Detect which cell encompasses the target text, then output its [x, y] center coordinate. 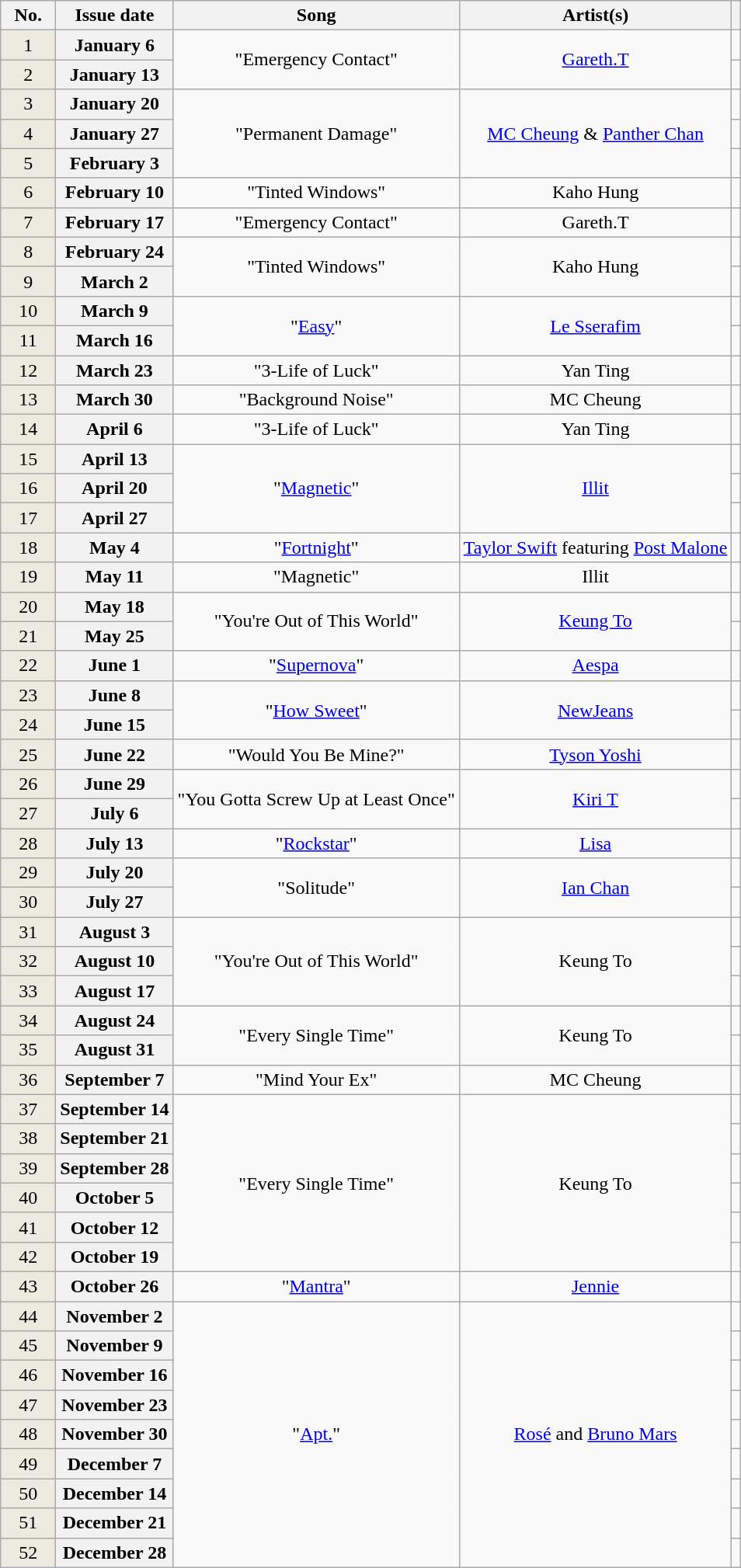
No. [28, 16]
42 [28, 1257]
18 [28, 548]
"How Sweet" [316, 710]
4 [28, 134]
Song [316, 16]
May 11 [115, 577]
30 [28, 902]
51 [28, 1523]
Kiri T [595, 798]
Issue date [115, 16]
November 30 [115, 1434]
February 10 [115, 193]
July 6 [115, 813]
34 [28, 1020]
"Solitude" [316, 888]
November 16 [115, 1375]
27 [28, 813]
"Background Noise" [316, 400]
November 2 [115, 1316]
April 20 [115, 488]
January 20 [115, 104]
19 [28, 577]
Tyson Yoshi [595, 754]
Lisa [595, 843]
January 6 [115, 45]
Taylor Swift featuring Post Malone [595, 548]
50 [28, 1493]
"Mantra" [316, 1286]
47 [28, 1405]
September 28 [115, 1168]
June 29 [115, 784]
August 10 [115, 961]
March 30 [115, 400]
Jennie [595, 1286]
31 [28, 932]
"Easy" [316, 325]
12 [28, 370]
38 [28, 1139]
January 27 [115, 134]
28 [28, 843]
10 [28, 311]
September 7 [115, 1080]
40 [28, 1198]
October 12 [115, 1227]
36 [28, 1080]
16 [28, 488]
June 15 [115, 725]
39 [28, 1168]
March 16 [115, 340]
Rosé and Bruno Mars [595, 1435]
2 [28, 75]
"Fortnight" [316, 548]
December 21 [115, 1523]
MC Cheung & Panther Chan [595, 134]
June 1 [115, 666]
June 22 [115, 754]
August 24 [115, 1020]
"Mind Your Ex" [316, 1080]
May 25 [115, 636]
December 14 [115, 1493]
"Would You Be Mine?" [316, 754]
June 8 [115, 695]
January 13 [115, 75]
November 9 [115, 1346]
32 [28, 961]
1 [28, 45]
7 [28, 222]
September 14 [115, 1109]
February 17 [115, 222]
July 27 [115, 902]
"Apt." [316, 1435]
May 18 [115, 607]
6 [28, 193]
May 4 [115, 548]
43 [28, 1286]
April 6 [115, 429]
March 9 [115, 311]
NewJeans [595, 710]
8 [28, 252]
17 [28, 518]
August 31 [115, 1050]
26 [28, 784]
49 [28, 1464]
35 [28, 1050]
November 23 [115, 1405]
11 [28, 340]
13 [28, 400]
3 [28, 104]
December 7 [115, 1464]
October 19 [115, 1257]
15 [28, 459]
29 [28, 873]
20 [28, 607]
Le Sserafim [595, 325]
Ian Chan [595, 888]
14 [28, 429]
March 2 [115, 281]
July 13 [115, 843]
9 [28, 281]
March 23 [115, 370]
52 [28, 1552]
46 [28, 1375]
August 17 [115, 991]
October 26 [115, 1286]
"Rockstar" [316, 843]
25 [28, 754]
April 13 [115, 459]
October 5 [115, 1198]
48 [28, 1434]
22 [28, 666]
41 [28, 1227]
5 [28, 163]
"Supernova" [316, 666]
July 20 [115, 873]
February 24 [115, 252]
December 28 [115, 1552]
45 [28, 1346]
24 [28, 725]
23 [28, 695]
September 21 [115, 1139]
April 27 [115, 518]
February 3 [115, 163]
August 3 [115, 932]
33 [28, 991]
21 [28, 636]
"You Gotta Screw Up at Least Once" [316, 798]
"Permanent Damage" [316, 134]
Aespa [595, 666]
44 [28, 1316]
Artist(s) [595, 16]
37 [28, 1109]
